Return [x, y] of the center of cell containing provided text 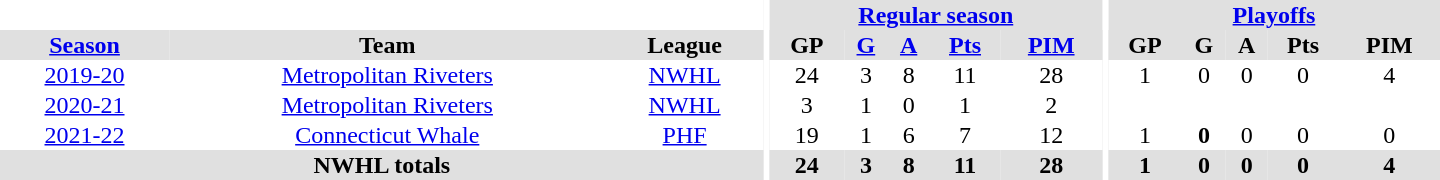
2019-20 [84, 75]
Playoffs [1274, 15]
12 [1052, 135]
NWHL totals [382, 165]
League [685, 45]
Connecticut Whale [387, 135]
7 [964, 135]
Season [84, 45]
19 [807, 135]
2021-22 [84, 135]
Team [387, 45]
PHF [685, 135]
Regular season [936, 15]
2020-21 [84, 105]
2 [1052, 105]
6 [908, 135]
